Output the [x, y] coordinate of the center of the cell containing the given text.  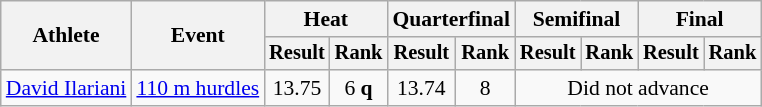
Final [700, 19]
Did not advance [638, 88]
8 [485, 88]
Quarterfinal [451, 19]
Semifinal [576, 19]
Athlete [66, 36]
13.75 [297, 88]
Event [198, 36]
13.74 [421, 88]
6 q [359, 88]
110 m hurdles [198, 88]
Heat [326, 19]
David Ilariani [66, 88]
